Output the [x, y] coordinate of the center of the cell containing the given text.  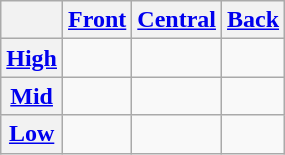
Front [98, 20]
Central [177, 20]
High [32, 58]
Back [254, 20]
Mid [32, 96]
Low [32, 134]
